Search for the cell housing the specified text and yield its [x, y] center coordinate. 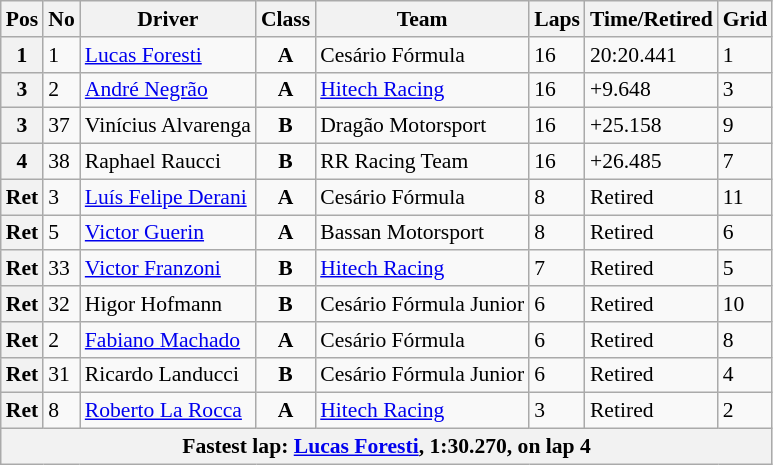
Bassan Motorsport [422, 233]
38 [62, 162]
Pos [22, 19]
10 [746, 304]
Team [422, 19]
11 [746, 197]
Luís Felipe Derani [168, 197]
Vinícius Alvarenga [168, 126]
RR Racing Team [422, 162]
Victor Franzoni [168, 269]
Raphael Raucci [168, 162]
Laps [557, 19]
9 [746, 126]
20:20.441 [652, 55]
Victor Guerin [168, 233]
33 [62, 269]
32 [62, 304]
Grid [746, 19]
+25.158 [652, 126]
Lucas Foresti [168, 55]
No [62, 19]
+26.485 [652, 162]
Fabiano Machado [168, 340]
Driver [168, 19]
Fastest lap: Lucas Foresti, 1:30.270, on lap 4 [387, 447]
Higor Hofmann [168, 304]
Class [286, 19]
André Negrão [168, 90]
Roberto La Rocca [168, 411]
Dragão Motorsport [422, 126]
Time/Retired [652, 19]
+9.648 [652, 90]
37 [62, 126]
31 [62, 375]
Ricardo Landucci [168, 375]
